Locate the cell with the specified text and output its (X, Y) center coordinate. 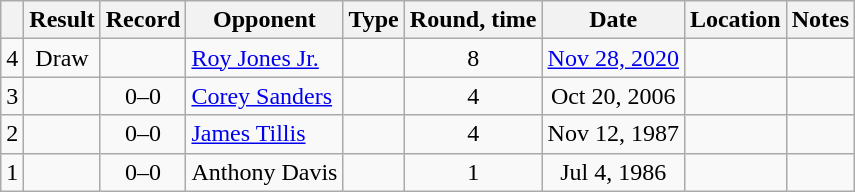
Anthony Davis (264, 172)
Jul 4, 1986 (613, 172)
Draw (62, 58)
Nov 12, 1987 (613, 134)
Result (62, 20)
Corey Sanders (264, 96)
Opponent (264, 20)
Notes (820, 20)
Date (613, 20)
Oct 20, 2006 (613, 96)
Record (143, 20)
Round, time (473, 20)
8 (473, 58)
2 (12, 134)
Nov 28, 2020 (613, 58)
James Tillis (264, 134)
Type (374, 20)
Roy Jones Jr. (264, 58)
3 (12, 96)
Location (735, 20)
